Find where the given text appears and provide that cell's center as (x, y) coordinate. 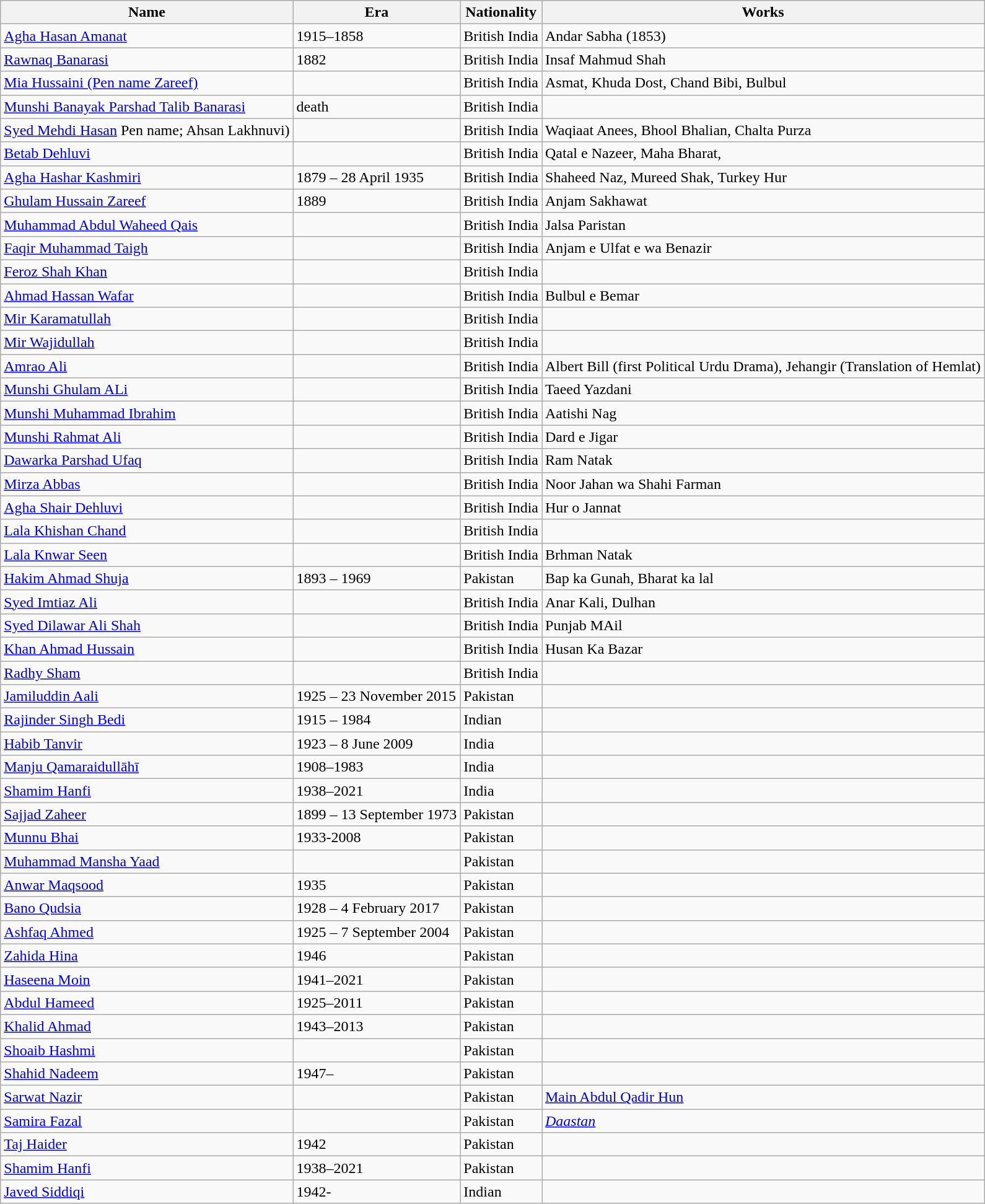
Taj Haider (147, 1145)
1882 (377, 59)
Asmat, Khuda Dost, Chand Bibi, Bulbul (763, 83)
Era (377, 12)
1942- (377, 1192)
Mir Karamatullah (147, 319)
Anar Kali, Dulhan (763, 602)
Syed Dilawar Ali Shah (147, 625)
Rawnaq Banarasi (147, 59)
Zahida Hina (147, 956)
Abdul Hameed (147, 1003)
Agha Hasan Amanat (147, 36)
1889 (377, 201)
Betab Dehluvi (147, 154)
Syed Imtiaz Ali (147, 602)
Aatishi Nag (763, 413)
Haseena Moin (147, 979)
Munshi Rahmat Ali (147, 437)
Munshi Ghulam ALi (147, 390)
Mir Wajidullah (147, 343)
Lala Knwar Seen (147, 555)
Radhy Sham (147, 672)
Bulbul e Bemar (763, 296)
1928 – 4 February 2017 (377, 908)
Jalsa Paristan (763, 224)
Habib Tanvir (147, 744)
Javed Siddiqi (147, 1192)
Dard e Jigar (763, 437)
1893 – 1969 (377, 578)
Nationality (501, 12)
Amrao Ali (147, 366)
Lala Khishan Chand (147, 531)
Samira Fazal (147, 1121)
Noor Jahan wa Shahi Farman (763, 484)
Rajinder Singh Bedi (147, 720)
1947– (377, 1074)
1879 – 28 April 1935 (377, 177)
1946 (377, 956)
Taeed Yazdani (763, 390)
Hakim Ahmad Shuja (147, 578)
Bano Qudsia (147, 908)
Name (147, 12)
Munshi Banayak Parshad Talib Banarasi (147, 107)
Feroz Shah Khan (147, 271)
Punjab MAil (763, 625)
Muhammad Mansha Yaad (147, 861)
Qatal e Nazeer, Maha Bharat, (763, 154)
1925 – 23 November 2015 (377, 696)
1933-2008 (377, 838)
1915–1858 (377, 36)
1941–2021 (377, 979)
Sajjad Zaheer (147, 814)
1942 (377, 1145)
Jamiluddin Aali (147, 696)
Shahid Nadeem (147, 1074)
Waqiaat Anees, Bhool Bhalian, Chalta Purza (763, 130)
Main Abdul Qadir Hun (763, 1097)
1899 – 13 September 1973 (377, 814)
Anjam Sakhawat (763, 201)
Ahmad Hassan Wafar (147, 296)
Khalid Ahmad (147, 1026)
1943–2013 (377, 1026)
Faqir Muhammad Taigh (147, 248)
Muhammad Abdul Waheed Qais (147, 224)
Agha Hashar Kashmiri (147, 177)
Insaf Mahmud Shah (763, 59)
Andar Sabha (1853) (763, 36)
Munnu Bhai (147, 838)
Mia Hussaini (Pen name Zareef) (147, 83)
Mirza Abbas (147, 484)
Ashfaq Ahmed (147, 932)
Shaheed Naz, Mureed Shak, Turkey Hur (763, 177)
Husan Ka Bazar (763, 649)
1915 – 1984 (377, 720)
Ghulam Hussain Zareef (147, 201)
Albert Bill (first Political Urdu Drama), Jehangir (Translation of Hemlat) (763, 366)
Munshi Muhammad Ibrahim (147, 413)
Manju Qamaraidullāhī (147, 767)
Daastan (763, 1121)
Hur o Jannat (763, 508)
1925 – 7 September 2004 (377, 932)
1935 (377, 885)
Anjam e Ulfat e wa Benazir (763, 248)
Bap ka Gunah, Bharat ka lal (763, 578)
1925–2011 (377, 1003)
death (377, 107)
Anwar Maqsood (147, 885)
Ram Natak (763, 460)
1908–1983 (377, 767)
Shoaib Hashmi (147, 1050)
Agha Shair Dehluvi (147, 508)
Brhman Natak (763, 555)
Works (763, 12)
Dawarka Parshad Ufaq (147, 460)
Syed Mehdi Hasan Pen name; Ahsan Lakhnuvi) (147, 130)
Sarwat Nazir (147, 1097)
1923 – 8 June 2009 (377, 744)
Khan Ahmad Hussain (147, 649)
